Extract the (x, y) coordinate from the center of the cell holding the provided text.  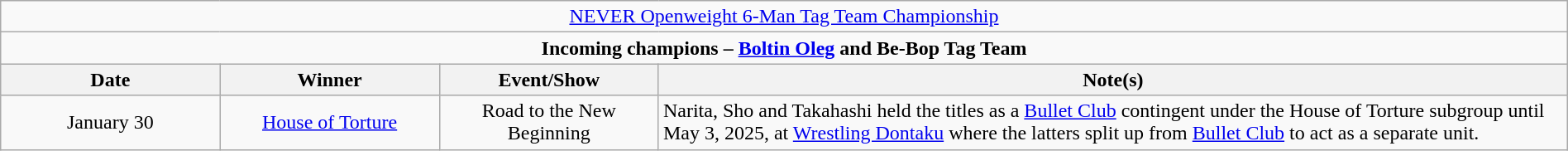
January 30 (111, 123)
Event/Show (549, 80)
Incoming champions – Boltin Oleg and Be-Bop Tag Team (784, 48)
Winner (329, 80)
Date (111, 80)
Road to the New Beginning (549, 123)
NEVER Openweight 6-Man Tag Team Championship (784, 17)
House of Torture (329, 123)
Note(s) (1113, 80)
